Pinpoint the cell where the given text exists, returning its [x, y] midpoint coordinate. 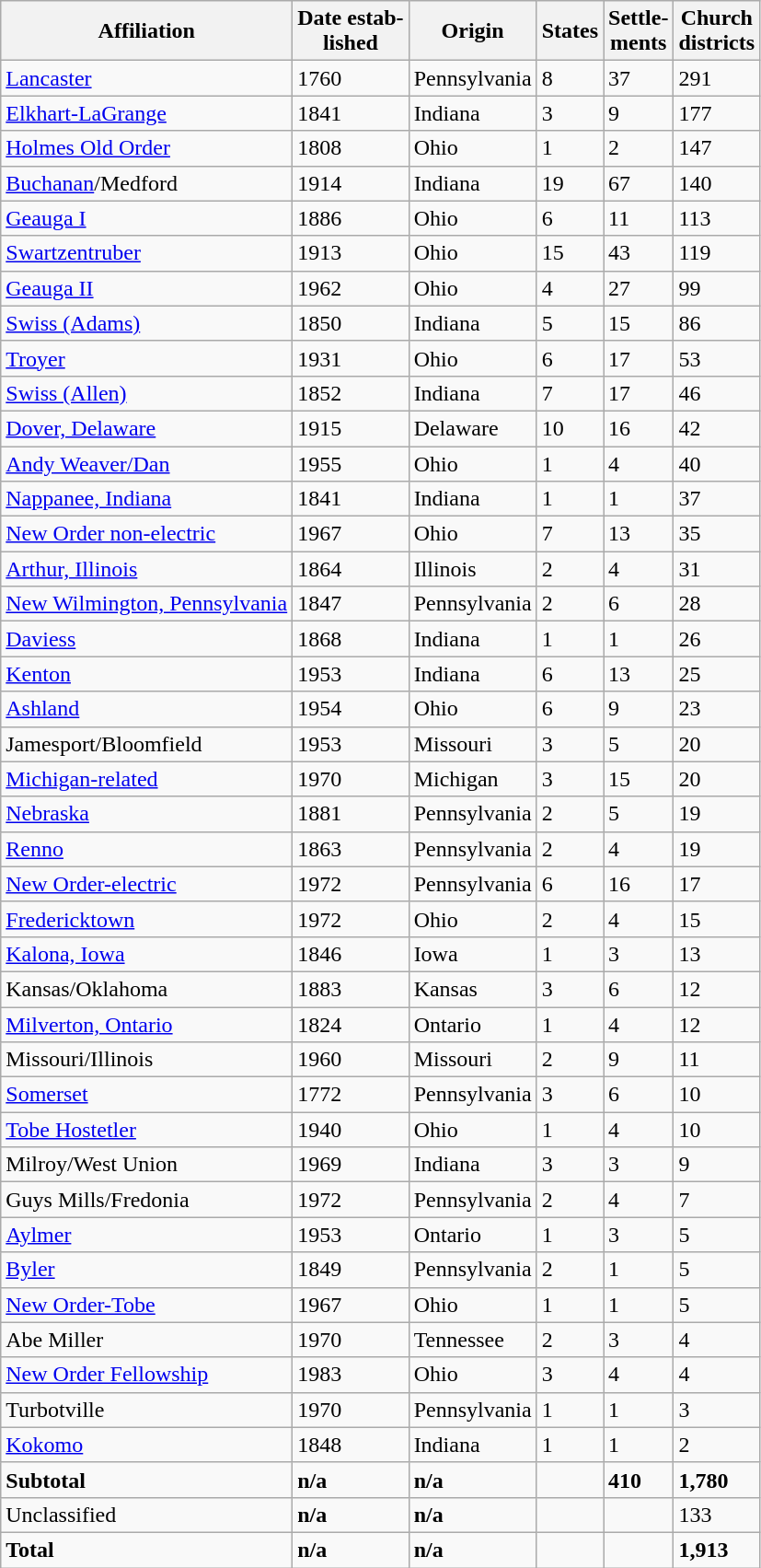
New Order non-electric [147, 534]
53 [717, 358]
Kansas [473, 989]
1864 [351, 569]
Elkhart-LaGrange [147, 113]
1,913 [717, 1550]
Affiliation [147, 31]
26 [717, 639]
147 [717, 148]
Lancaster [147, 78]
1847 [351, 604]
177 [717, 113]
Iowa [473, 954]
1962 [351, 288]
119 [717, 253]
Troyer [147, 358]
43 [639, 253]
Origin [473, 31]
1863 [351, 849]
40 [717, 463]
New Order-electric [147, 884]
Abe Miller [147, 1340]
1852 [351, 393]
Swiss (Adams) [147, 323]
113 [717, 218]
1808 [351, 148]
133 [717, 1515]
Milroy/West Union [147, 1165]
New Order Fellowship [147, 1375]
Subtotal [147, 1480]
Aylmer [147, 1235]
1983 [351, 1375]
Holmes Old Order [147, 148]
Daviess [147, 639]
Nebraska [147, 814]
42 [717, 428]
23 [717, 709]
1940 [351, 1130]
Geauga II [147, 288]
Kenton [147, 674]
Jamesport/Bloomfield [147, 744]
Nappanee, Indiana [147, 499]
140 [717, 183]
Arthur, Illinois [147, 569]
New Wilmington, Pennsylvania [147, 604]
1969 [351, 1165]
Geauga I [147, 218]
27 [639, 288]
1914 [351, 183]
1772 [351, 1095]
Kokomo [147, 1445]
States [570, 31]
Illinois [473, 569]
Unclassified [147, 1515]
28 [717, 604]
Ashland [147, 709]
1913 [351, 253]
8 [570, 78]
Michigan-related [147, 779]
1850 [351, 323]
1881 [351, 814]
Michigan [473, 779]
Milverton, Ontario [147, 1025]
25 [717, 674]
Settle-ments [639, 31]
291 [717, 78]
Churchdistricts [717, 31]
67 [639, 183]
1886 [351, 218]
1931 [351, 358]
Date estab-lished [351, 31]
1824 [351, 1025]
35 [717, 534]
1,780 [717, 1480]
1955 [351, 463]
Fredericktown [147, 919]
Total [147, 1550]
Somerset [147, 1095]
Byler [147, 1270]
1849 [351, 1270]
Dover, Delaware [147, 428]
1846 [351, 954]
31 [717, 569]
1960 [351, 1060]
New Order-Tobe [147, 1305]
1848 [351, 1445]
410 [639, 1480]
Kalona, Iowa [147, 954]
Delaware [473, 428]
Swiss (Allen) [147, 393]
Andy Weaver/Dan [147, 463]
Tennessee [473, 1340]
1868 [351, 639]
Swartzentruber [147, 253]
Guys Mills/Fredonia [147, 1200]
86 [717, 323]
1760 [351, 78]
Kansas/Oklahoma [147, 989]
Turbotville [147, 1410]
46 [717, 393]
Buchanan/Medford [147, 183]
1954 [351, 709]
Missouri/Illinois [147, 1060]
99 [717, 288]
Renno [147, 849]
Tobe Hostetler [147, 1130]
1883 [351, 989]
1915 [351, 428]
